From the cell containing the given text, extract its center point as [x, y] coordinate. 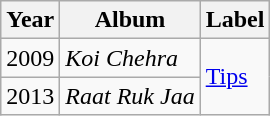
Koi Chehra [130, 58]
2013 [30, 96]
Year [30, 20]
2009 [30, 58]
Raat Ruk Jaa [130, 96]
Album [130, 20]
Tips [235, 77]
Label [235, 20]
